Pinpoint the cell where the given text exists, returning its (x, y) midpoint coordinate. 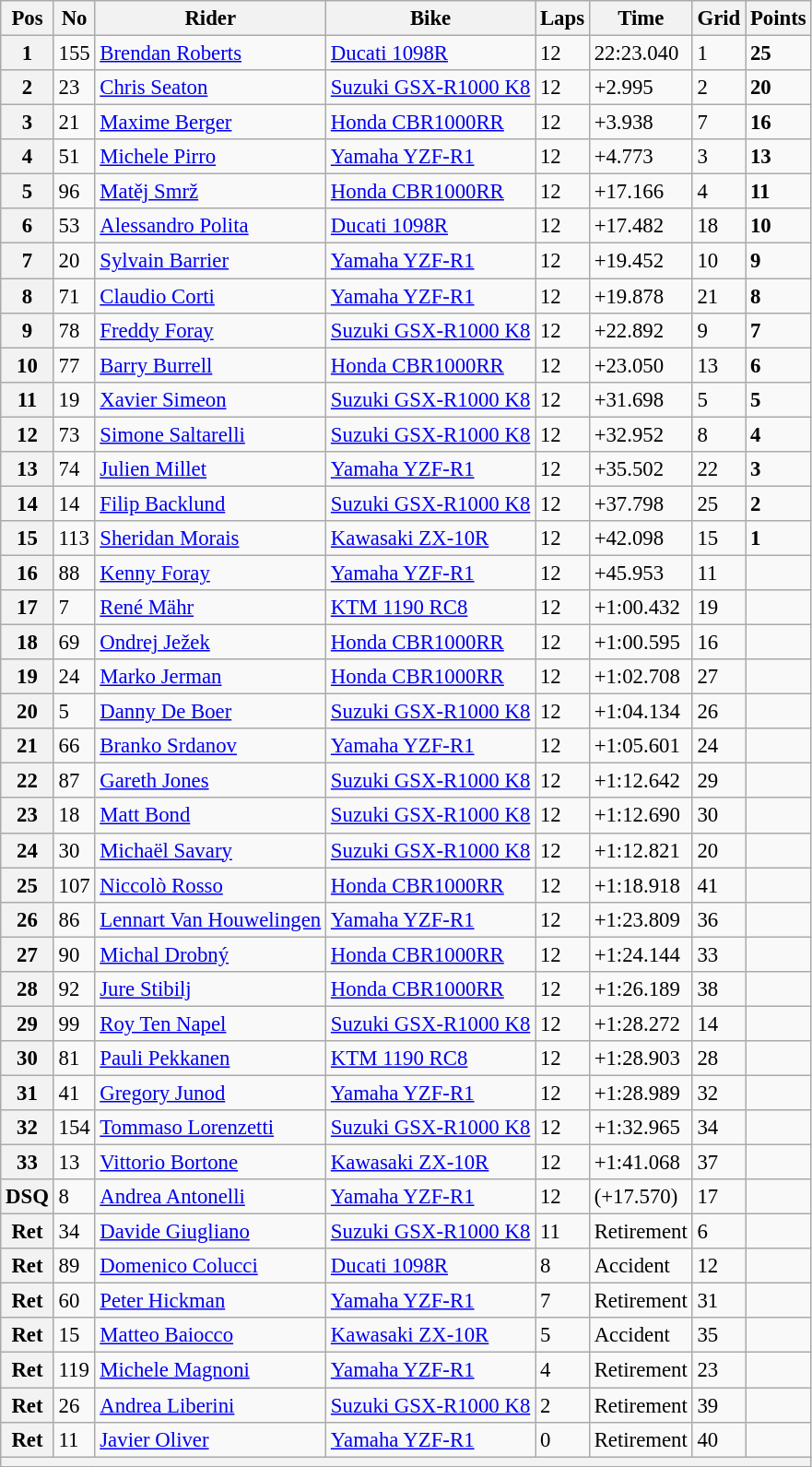
Simone Saltarelli (210, 434)
No (74, 18)
Kenny Foray (210, 573)
53 (74, 226)
Danny De Boer (210, 712)
107 (74, 885)
+1:18.918 (641, 885)
78 (74, 330)
+1:00.432 (641, 608)
Lennart Van Houwelingen (210, 919)
Michele Pirro (210, 157)
+32.952 (641, 434)
74 (74, 469)
Chris Seaton (210, 88)
+1:32.965 (641, 1128)
+19.878 (641, 296)
+1:28.989 (641, 1093)
Niccolò Rosso (210, 885)
Peter Hickman (210, 1301)
+3.938 (641, 123)
+19.452 (641, 261)
Tommaso Lorenzetti (210, 1128)
60 (74, 1301)
Barry Burrell (210, 365)
+1:24.144 (641, 954)
92 (74, 989)
Points (778, 18)
+23.050 (641, 365)
86 (74, 919)
+1:23.809 (641, 919)
22:23.040 (641, 53)
69 (74, 643)
+17.482 (641, 226)
Filip Backlund (210, 503)
88 (74, 573)
Gareth Jones (210, 781)
Pos (28, 18)
Javier Oliver (210, 1439)
38 (719, 989)
Matt Bond (210, 816)
Alessandro Polita (210, 226)
Jure Stibilj (210, 989)
+1:12.642 (641, 781)
+22.892 (641, 330)
81 (74, 1059)
Laps (562, 18)
+1:26.189 (641, 989)
+35.502 (641, 469)
Matteo Baiocco (210, 1336)
89 (74, 1266)
Gregory Junod (210, 1093)
+1:12.821 (641, 850)
Claudio Corti (210, 296)
Brendan Roberts (210, 53)
155 (74, 53)
Grid (719, 18)
87 (74, 781)
Ondrej Ježek (210, 643)
+2.995 (641, 88)
+4.773 (641, 157)
Bike (431, 18)
40 (719, 1439)
66 (74, 746)
DSQ (28, 1197)
Vittorio Bortone (210, 1163)
36 (719, 919)
Andrea Liberini (210, 1405)
Michal Drobný (210, 954)
+1:00.595 (641, 643)
77 (74, 365)
+17.166 (641, 192)
154 (74, 1128)
Roy Ten Napel (210, 1023)
+1:28.272 (641, 1023)
+1:12.690 (641, 816)
Andrea Antonelli (210, 1197)
Michele Magnoni (210, 1370)
+1:28.903 (641, 1059)
39 (719, 1405)
René Mähr (210, 608)
Freddy Foray (210, 330)
+42.098 (641, 538)
Sylvain Barrier (210, 261)
Davide Giugliano (210, 1232)
+31.698 (641, 399)
119 (74, 1370)
Julien Millet (210, 469)
Michaël Savary (210, 850)
Domenico Colucci (210, 1266)
Branko Srdanov (210, 746)
+1:02.708 (641, 677)
Maxime Berger (210, 123)
Marko Jerman (210, 677)
Pauli Pekkanen (210, 1059)
90 (74, 954)
99 (74, 1023)
Rider (210, 18)
113 (74, 538)
37 (719, 1163)
35 (719, 1336)
Xavier Simeon (210, 399)
+45.953 (641, 573)
51 (74, 157)
73 (74, 434)
+1:05.601 (641, 746)
Sheridan Morais (210, 538)
+1:04.134 (641, 712)
Matěj Smrž (210, 192)
96 (74, 192)
71 (74, 296)
+37.798 (641, 503)
(+17.570) (641, 1197)
Time (641, 18)
0 (562, 1439)
+1:41.068 (641, 1163)
